Detect which cell encompasses the target text, then output its [x, y] center coordinate. 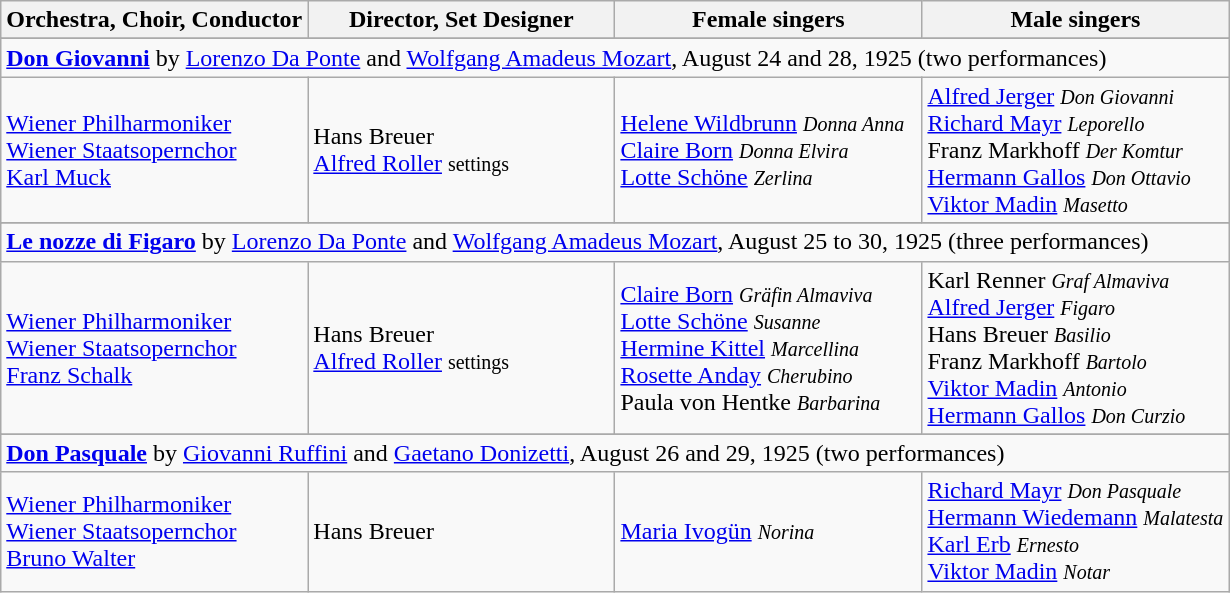
Karl Renner Graf AlmavivaAlfred Jerger FigaroHans Breuer BasilioFranz Markhoff BartoloViktor Madin AntonioHermann Gallos Don Curzio [1076, 348]
Richard Mayr Don PasqualeHermann Wiedemann MalatestaKarl Erb ErnestoViktor Madin Notar [1076, 532]
Claire Born Gräfin AlmavivaLotte Schöne SusanneHermine Kittel MarcellinaRosette Anday CherubinoPaula von Hentke Barbarina [768, 348]
Le nozze di Figaro by Lorenzo Da Ponte and Wolfgang Amadeus Mozart, August 25 to 30, 1925 (three performances) [615, 242]
Orchestra, Choir, Conductor [154, 20]
Maria Ivogün Norina [768, 532]
Helene Wildbrunn Donna AnnaClaire Born Donna ElviraLotte Schöne Zerlina [768, 150]
Wiener PhilharmonikerWiener StaatsopernchorBruno Walter [154, 532]
Director, Set Designer [462, 20]
Don Pasquale by Giovanni Ruffini and Gaetano Donizetti, August 26 and 29, 1925 (two performances) [615, 453]
Wiener PhilharmonikerWiener StaatsopernchorKarl Muck [154, 150]
Male singers [1076, 20]
Don Giovanni by Lorenzo Da Ponte and Wolfgang Amadeus Mozart, August 24 and 28, 1925 (two performances) [615, 58]
Hans Breuer [462, 532]
Wiener PhilharmonikerWiener StaatsopernchorFranz Schalk [154, 348]
Alfred Jerger Don GiovanniRichard Mayr LeporelloFranz Markhoff Der KomturHermann Gallos Don OttavioViktor Madin Masetto [1076, 150]
Female singers [768, 20]
